Pinpoint the cell where the given text exists, returning its [x, y] midpoint coordinate. 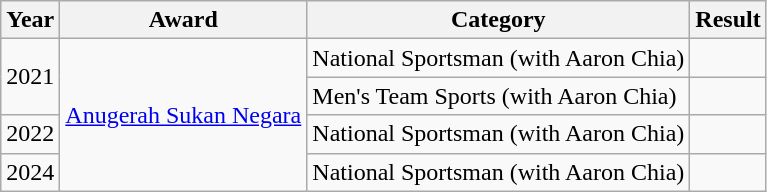
Anugerah Sukan Negara [184, 115]
Year [30, 20]
Men's Team Sports (with Aaron Chia) [498, 96]
2021 [30, 77]
Category [498, 20]
Result [728, 20]
2024 [30, 172]
2022 [30, 134]
Award [184, 20]
